Capture the cell that displays the provided text and extract its (X, Y) central coordinate. 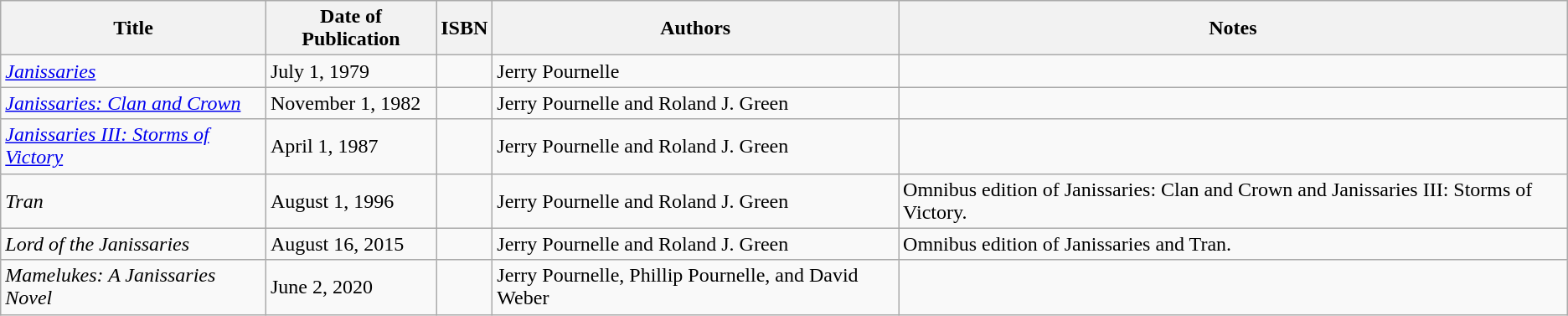
Notes (1233, 28)
Date of Publication (350, 28)
Omnibus edition of Janissaries: Clan and Crown and Janissaries III: Storms of Victory. (1233, 201)
April 1, 1987 (350, 146)
Tran (134, 201)
Janissaries (134, 71)
November 1, 1982 (350, 103)
Mamelukes: A Janissaries Novel (134, 287)
August 1, 1996 (350, 201)
Authors (695, 28)
Janissaries III: Storms of Victory (134, 146)
Omnibus edition of Janissaries and Tran. (1233, 244)
August 16, 2015 (350, 244)
June 2, 2020 (350, 287)
Jerry Pournelle, Phillip Pournelle, and David Weber (695, 287)
July 1, 1979 (350, 71)
Jerry Pournelle (695, 71)
Lord of the Janissaries (134, 244)
ISBN (464, 28)
Title (134, 28)
Janissaries: Clan and Crown (134, 103)
